Output the (X, Y) coordinate of the center of the cell containing the given text.  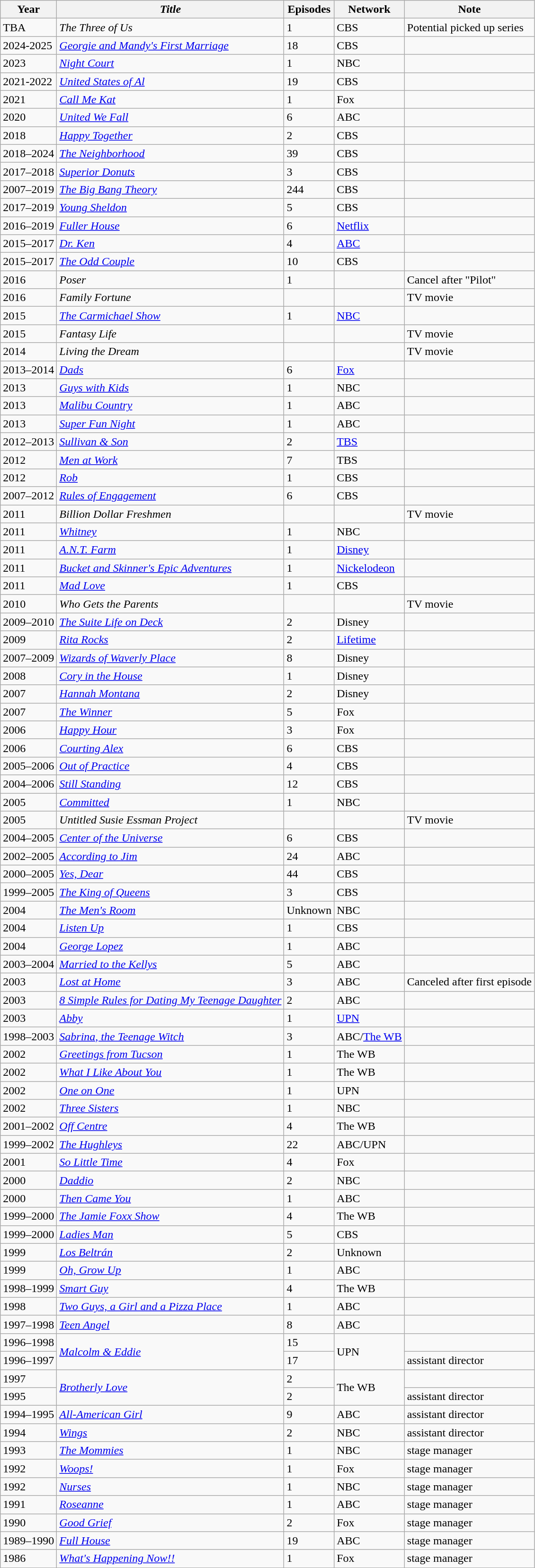
Off Centre (170, 1126)
2016–2019 (28, 226)
1999–2002 (28, 1144)
ABC/The WB (369, 1036)
2012–2013 (28, 442)
United States of Al (170, 81)
Whitney (170, 532)
22 (309, 1144)
Netflix (369, 226)
2020 (28, 117)
2009–2010 (28, 622)
The Neighborhood (170, 153)
Title (170, 9)
2014 (28, 352)
Who Gets the Parents (170, 604)
What's Happening Now!! (170, 1559)
Greetings from Tucson (170, 1054)
Wizards of Waverly Place (170, 658)
Potential picked up series (469, 27)
So Little Time (170, 1162)
1990 (28, 1523)
Married to the Kellys (170, 964)
Daddio (170, 1180)
1995 (28, 1397)
What I Like About You (170, 1072)
1994 (28, 1433)
1989–1990 (28, 1541)
Lost at Home (170, 982)
15 (309, 1342)
7 (309, 460)
Canceled after first episode (469, 982)
Ladies Man (170, 1234)
1996–1997 (28, 1360)
Good Grief (170, 1523)
39 (309, 153)
The Mommies (170, 1451)
Three Sisters (170, 1108)
Super Fun Night (170, 424)
2007–2012 (28, 496)
2008 (28, 676)
Bucket and Skinner's Epic Adventures (170, 568)
Still Standing (170, 784)
1994–1995 (28, 1415)
2007–2009 (28, 658)
1998–1999 (28, 1288)
According to Jim (170, 856)
Sabrina, the Teenage Witch (170, 1036)
2004–2006 (28, 784)
1986 (28, 1559)
Smart Guy (170, 1288)
The Hughleys (170, 1144)
2001–2002 (28, 1126)
Nurses (170, 1487)
2003–2004 (28, 964)
2010 (28, 604)
The Winner (170, 712)
10 (309, 262)
Cory in the House (170, 676)
Brotherly Love (170, 1388)
Fantasy Life (170, 334)
2017–2018 (28, 171)
Superior Donuts (170, 171)
2013–2014 (28, 370)
Lifetime (369, 640)
Listen Up (170, 928)
Family Fortune (170, 298)
Episodes (309, 9)
The Men's Room (170, 910)
12 (309, 784)
The Big Bang Theory (170, 189)
Roseanne (170, 1505)
Rules of Engagement (170, 496)
The Carmichael Show (170, 316)
2023 (28, 63)
244 (309, 189)
2004–2005 (28, 838)
Abby (170, 1018)
1998–2003 (28, 1036)
9 (309, 1415)
Mad Love (170, 586)
2009 (28, 640)
Rita Rocks (170, 640)
Sullivan & Son (170, 442)
The Odd Couple (170, 262)
George Lopez (170, 946)
Fuller House (170, 226)
The Jamie Foxx Show (170, 1216)
Dads (170, 370)
Nickelodeon (369, 568)
2017–2019 (28, 207)
Malcolm & Eddie (170, 1351)
44 (309, 874)
Rob (170, 478)
2007–2019 (28, 189)
18 (309, 45)
Call Me Kat (170, 99)
The King of Queens (170, 892)
Full House (170, 1541)
Wings (170, 1433)
Oh, Grow Up (170, 1270)
1999–2005 (28, 892)
The Suite Life on Deck (170, 622)
Los Beltrán (170, 1252)
Out of Practice (170, 766)
Night Court (170, 63)
2018–2024 (28, 153)
Young Sheldon (170, 207)
The Three of Us (170, 27)
Hannah Montana (170, 694)
Men at Work (170, 460)
17 (309, 1360)
One on One (170, 1090)
A.N.T. Farm (170, 550)
Courting Alex (170, 748)
Committed (170, 802)
2001 (28, 1162)
Georgie and Mandy's First Marriage (170, 45)
2005–2006 (28, 766)
1998 (28, 1306)
1991 (28, 1505)
ABC/UPN (369, 1144)
Living the Dream (170, 352)
Center of the Universe (170, 838)
Happy Hour (170, 730)
Malibu Country (170, 406)
Then Came You (170, 1198)
24 (309, 856)
1996–1998 (28, 1342)
Two Guys, a Girl and a Pizza Place (170, 1306)
Network (369, 9)
8 Simple Rules for Dating My Teenage Daughter (170, 1000)
2021-2022 (28, 81)
2018 (28, 135)
Billion Dollar Freshmen (170, 514)
Note (469, 9)
All-American Girl (170, 1415)
Happy Together (170, 135)
1997 (28, 1379)
Year (28, 9)
Poser (170, 280)
Cancel after "Pilot" (469, 280)
2002–2005 (28, 856)
2024-2025 (28, 45)
1993 (28, 1451)
1997–1998 (28, 1324)
2021 (28, 99)
Untitled Susie Essman Project (170, 820)
Woops! (170, 1469)
United We Fall (170, 117)
TBA (28, 27)
Teen Angel (170, 1324)
Yes, Dear (170, 874)
2000–2005 (28, 874)
Dr. Ken (170, 244)
Guys with Kids (170, 388)
